For the text-containing cell, return its midpoint in (X, Y) coordinate format. 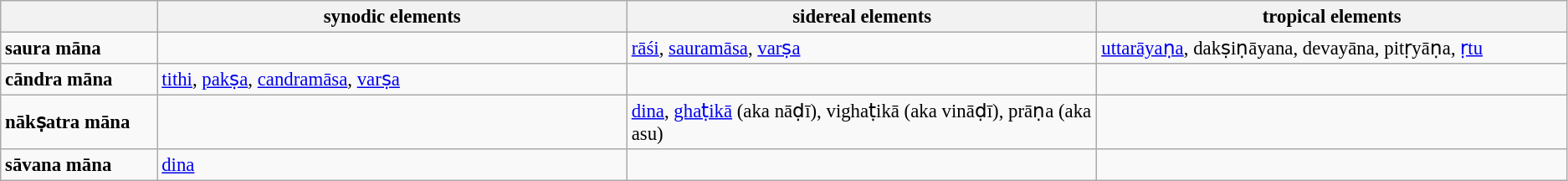
uttarāyaṇa, dakṣiṇāyana, devayāna, pitṛyāṇa, ṛtu (1332, 49)
rāśi, sauramāsa, varṣa (862, 49)
dina, ghaṭikā (aka nāḍī), vighaṭikā (aka vināḍī), prāṇa (aka asu) (862, 122)
dina (392, 165)
cāndra māna (79, 80)
saura māna (79, 49)
sidereal elements (862, 17)
nākṣatra māna (79, 122)
synodic elements (392, 17)
tithi, pakṣa, candramāsa, varṣa (392, 80)
tropical elements (1332, 17)
sāvana māna (79, 165)
